Capture the cell that displays the provided text and extract its [x, y] central coordinate. 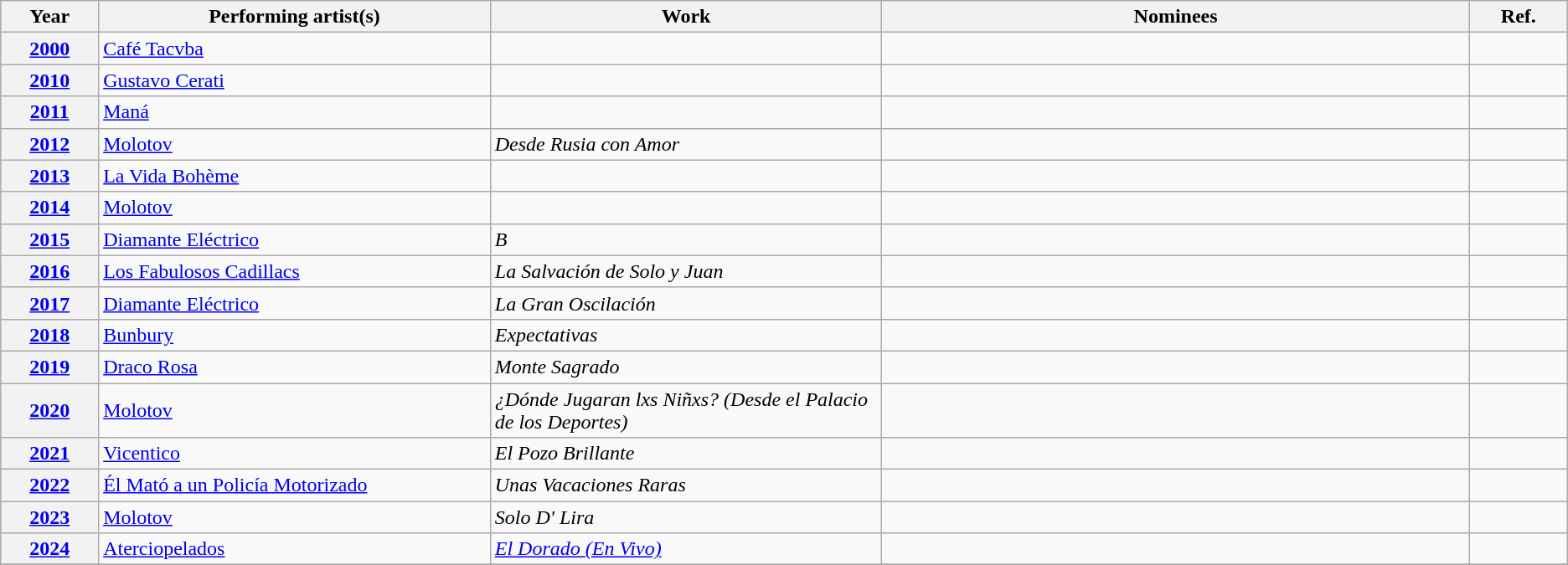
La Salvación de Solo y Juan [686, 271]
B [686, 239]
2000 [50, 49]
Performing artist(s) [295, 17]
Nominees [1176, 17]
Expectativas [686, 335]
El Pozo Brillante [686, 454]
Café Tacvba [295, 49]
Year [50, 17]
El Dorado (En Vivo) [686, 549]
Aterciopelados [295, 549]
Él Mató a un Policía Motorizado [295, 485]
2012 [50, 144]
Solo D' Lira [686, 517]
¿Dónde Jugaran lxs Niñxs? (Desde el Palacio de los Deportes) [686, 410]
2010 [50, 80]
2020 [50, 410]
2013 [50, 176]
2015 [50, 239]
Unas Vacaciones Raras [686, 485]
Ref. [1518, 17]
2021 [50, 454]
Desde Rusia con Amor [686, 144]
2023 [50, 517]
2016 [50, 271]
Bunbury [295, 335]
Monte Sagrado [686, 367]
2014 [50, 208]
Maná [295, 112]
2019 [50, 367]
Los Fabulosos Cadillacs [295, 271]
Work [686, 17]
La Gran Oscilación [686, 303]
2011 [50, 112]
La Vida Bohème [295, 176]
2017 [50, 303]
Gustavo Cerati [295, 80]
2018 [50, 335]
2022 [50, 485]
Vicentico [295, 454]
Draco Rosa [295, 367]
2024 [50, 549]
